Search for the cell housing the specified text and yield its (x, y) center coordinate. 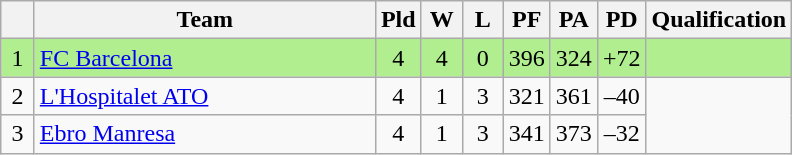
324 (574, 58)
PF (526, 20)
0 (482, 58)
PA (574, 20)
361 (574, 96)
FC Barcelona (204, 58)
2 (18, 96)
L (482, 20)
373 (574, 134)
–40 (622, 96)
+72 (622, 58)
Pld (398, 20)
Ebro Manresa (204, 134)
341 (526, 134)
PD (622, 20)
L'Hospitalet ATO (204, 96)
–32 (622, 134)
W (442, 20)
Team (204, 20)
321 (526, 96)
396 (526, 58)
Qualification (719, 20)
